Pinpoint the cell where the given text exists, returning its [X, Y] midpoint coordinate. 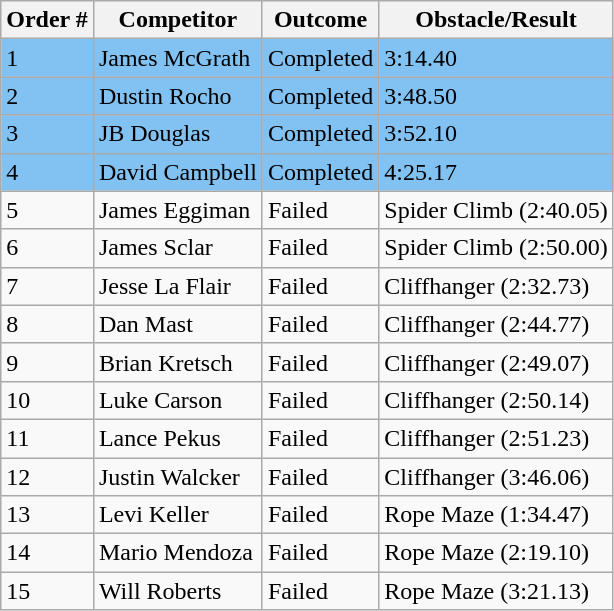
David Campbell [178, 172]
Lance Pekus [178, 438]
Rope Maze (3:21.13) [496, 591]
14 [48, 553]
Luke Carson [178, 400]
Order # [48, 20]
6 [48, 248]
Jesse La Flair [178, 286]
Obstacle/Result [496, 20]
Will Roberts [178, 591]
12 [48, 477]
Cliffhanger (2:44.77) [496, 324]
Dan Mast [178, 324]
Rope Maze (2:19.10) [496, 553]
3:14.40 [496, 58]
Mario Mendoza [178, 553]
Brian Kretsch [178, 362]
James Sclar [178, 248]
15 [48, 591]
Spider Climb (2:50.00) [496, 248]
11 [48, 438]
4 [48, 172]
1 [48, 58]
3:52.10 [496, 134]
Outcome [320, 20]
3 [48, 134]
2 [48, 96]
8 [48, 324]
Levi Keller [178, 515]
JB Douglas [178, 134]
Justin Walcker [178, 477]
James Eggiman [178, 210]
13 [48, 515]
Rope Maze (1:34.47) [496, 515]
5 [48, 210]
Cliffhanger (2:50.14) [496, 400]
4:25.17 [496, 172]
Cliffhanger (2:49.07) [496, 362]
Dustin Rocho [178, 96]
Competitor [178, 20]
3:48.50 [496, 96]
Cliffhanger (2:51.23) [496, 438]
Cliffhanger (3:46.06) [496, 477]
Spider Climb (2:40.05) [496, 210]
10 [48, 400]
James McGrath [178, 58]
9 [48, 362]
Cliffhanger (2:32.73) [496, 286]
7 [48, 286]
